Provide the [X, Y] coordinate of the cell's center where the given text is located.  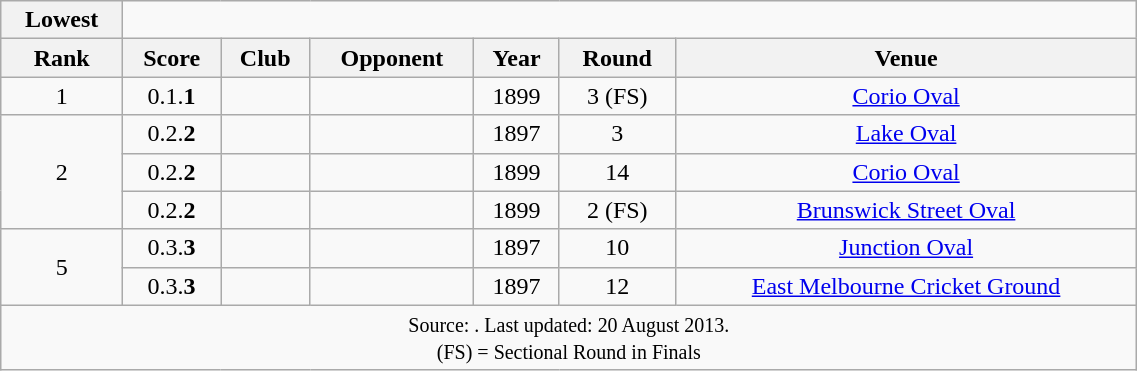
10 [617, 248]
Round [617, 58]
Lake Oval [906, 134]
3 [617, 134]
Year [516, 58]
Brunswick Street Oval [906, 210]
Opponent [392, 58]
East Melbourne Cricket Ground [906, 286]
Score [172, 58]
0.1.1 [172, 96]
1 [62, 96]
Rank [62, 58]
5 [62, 267]
2 [62, 172]
3 (FS) [617, 96]
14 [617, 172]
12 [617, 286]
Source: . Last updated: 20 August 2013.(FS) = Sectional Round in Finals [569, 338]
Junction Oval [906, 248]
2 (FS) [617, 210]
Venue [906, 58]
Club [266, 58]
Lowest [62, 20]
